Provide the [X, Y] coordinate of the cell's center where the given text is located.  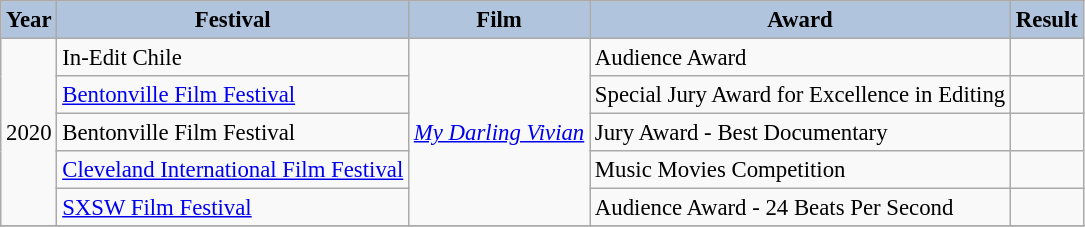
Audience Award - 24 Beats Per Second [800, 208]
Audience Award [800, 58]
2020 [29, 133]
Award [800, 20]
Special Jury Award for Excellence in Editing [800, 95]
Year [29, 20]
My Darling Vivian [500, 133]
Film [500, 20]
SXSW Film Festival [233, 208]
Festival [233, 20]
Jury Award - Best Documentary [800, 133]
Music Movies Competition [800, 170]
In-Edit Chile [233, 58]
Cleveland International Film Festival [233, 170]
Result [1048, 20]
